Scan for the cell matching the given text and deliver its (x, y) coordinate at center. 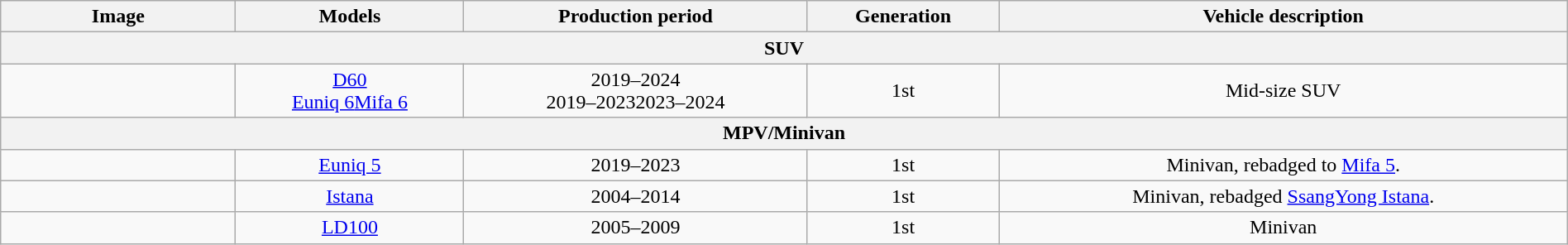
Image (118, 17)
Vehicle description (1284, 17)
LD100 (350, 228)
Istana (350, 196)
Minivan, rebadged SsangYong Istana. (1284, 196)
Models (350, 17)
Mid-size SUV (1284, 91)
2019–2023 (635, 165)
SUV (784, 48)
2004–2014 (635, 196)
2005–2009 (635, 228)
D60Euniq 6Mifa 6 (350, 91)
Production period (635, 17)
Generation (903, 17)
MPV/Minivan (784, 133)
Minivan (1284, 228)
2019–20242019–20232023–2024 (635, 91)
Euniq 5 (350, 165)
Minivan, rebadged to Mifa 5. (1284, 165)
